Find where the given text appears and provide that cell's center as (x, y) coordinate. 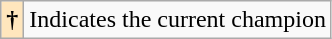
† (12, 20)
Indicates the current champion (178, 20)
